Provide the (X, Y) coordinate of the cell's center where the given text is located.  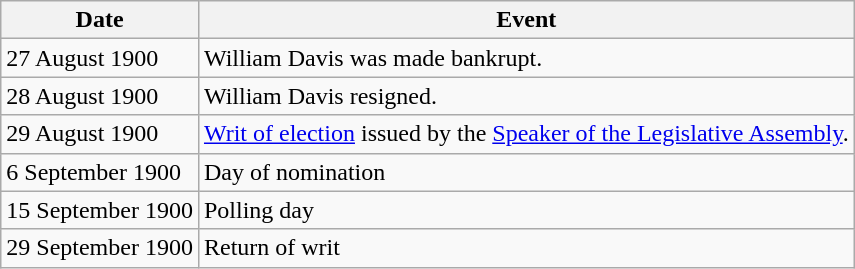
27 August 1900 (100, 58)
Polling day (526, 210)
29 September 1900 (100, 248)
29 August 1900 (100, 134)
Writ of election issued by the Speaker of the Legislative Assembly. (526, 134)
Return of writ (526, 248)
28 August 1900 (100, 96)
6 September 1900 (100, 172)
William Davis was made bankrupt. (526, 58)
William Davis resigned. (526, 96)
Event (526, 20)
Date (100, 20)
Day of nomination (526, 172)
15 September 1900 (100, 210)
